From the cell containing the given text, extract its center point as [x, y] coordinate. 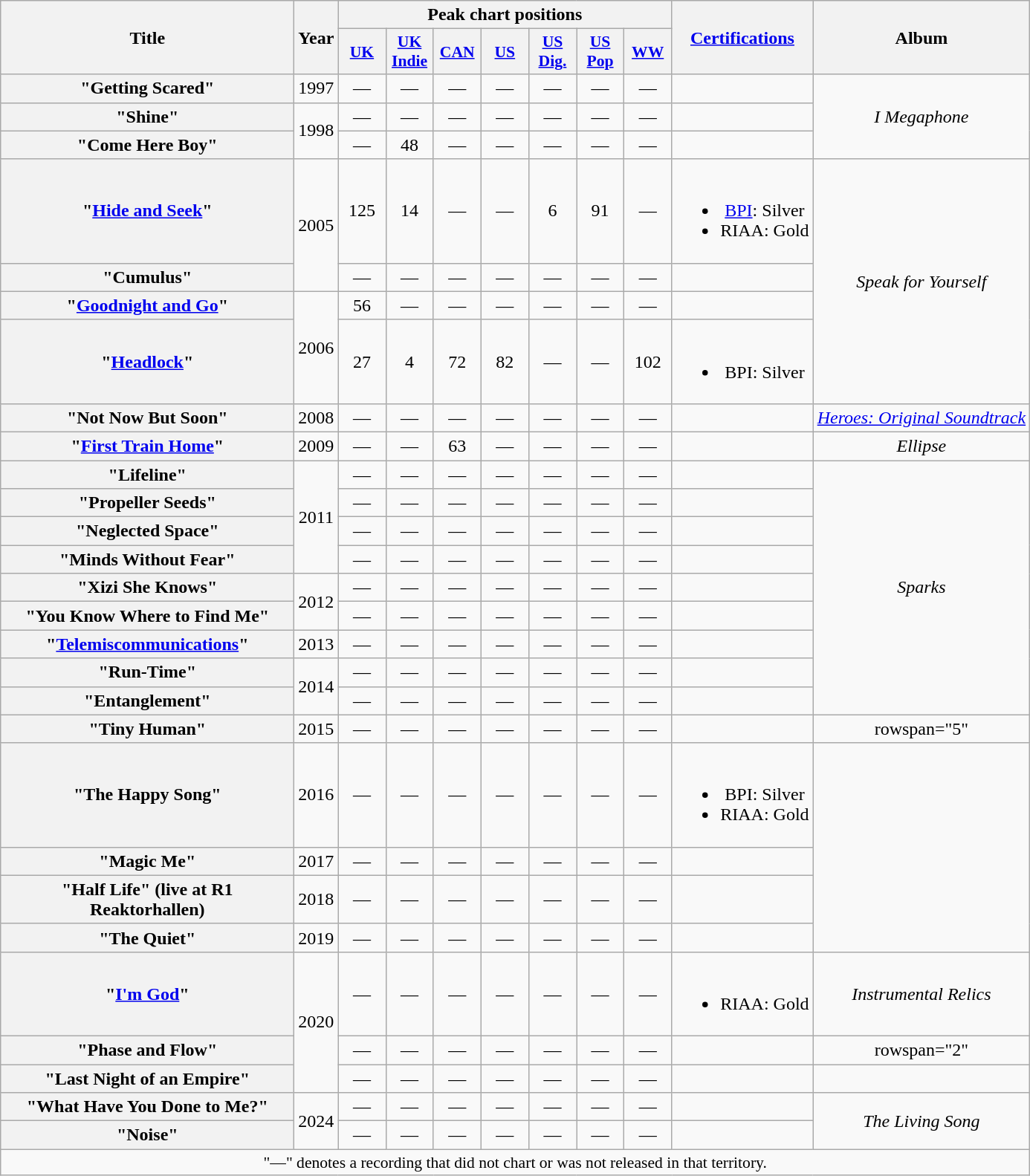
48 [409, 145]
"What Have You Done to Me?" [147, 1107]
rowspan="5" [922, 729]
2014 [317, 686]
6 [552, 211]
14 [409, 211]
BPI: Silver [742, 361]
2006 [317, 348]
2009 [317, 446]
2024 [317, 1121]
125 [362, 211]
UK [362, 52]
2019 [317, 938]
"The Quiet" [147, 938]
27 [362, 361]
72 [457, 361]
2016 [317, 795]
1997 [317, 88]
"Run-Time" [147, 672]
2008 [317, 418]
"Shine" [147, 117]
Album [922, 37]
rowspan="2" [922, 1050]
The Living Song [922, 1121]
91 [600, 211]
"Lifeline" [147, 475]
82 [505, 361]
"Come Here Boy" [147, 145]
"Goodnight and Go" [147, 305]
"Noise" [147, 1135]
"Magic Me" [147, 861]
Sparks [922, 588]
"You Know Where to Find Me" [147, 616]
56 [362, 305]
63 [457, 446]
4 [409, 361]
2011 [317, 517]
UK Indie [409, 52]
"I'm God" [147, 994]
I Megaphone [922, 117]
USDig. [552, 52]
"Not Now But Soon" [147, 418]
2018 [317, 899]
Title [147, 37]
"Half Life" (live at R1 Reaktorhallen) [147, 899]
Year [317, 37]
"Getting Scared" [147, 88]
USPop [600, 52]
2005 [317, 225]
1998 [317, 131]
"Phase and Flow" [147, 1050]
RIAA: Gold [742, 994]
"Entanglement" [147, 701]
Instrumental Relics [922, 994]
"Last Night of an Empire" [147, 1078]
"Telemiscommunications" [147, 644]
"Neglected Space" [147, 531]
"Tiny Human" [147, 729]
2013 [317, 644]
"The Happy Song" [147, 795]
2020 [317, 1022]
"—" denotes a recording that did not chart or was not released in that territory. [516, 1163]
2015 [317, 729]
Speak for Yourself [922, 281]
"Headlock" [147, 361]
"First Train Home" [147, 446]
2017 [317, 861]
Peak chart positions [505, 15]
WW [648, 52]
CAN [457, 52]
Heroes: Original Soundtrack [922, 418]
Certifications [742, 37]
US [505, 52]
Ellipse [922, 446]
102 [648, 361]
"Xizi She Knows" [147, 588]
"Propeller Seeds" [147, 503]
2012 [317, 602]
"Cumulus" [147, 277]
"Hide and Seek" [147, 211]
"Minds Without Fear" [147, 559]
